Pinpoint the cell where the given text exists, returning its [X, Y] midpoint coordinate. 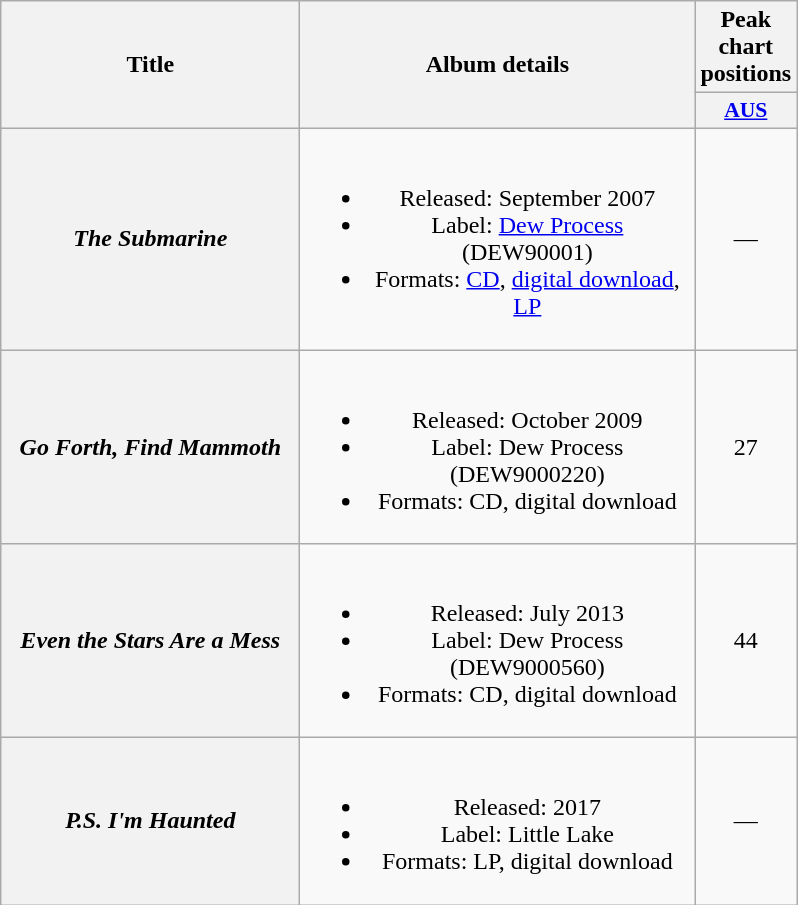
Released: October 2009Label: Dew Process (DEW9000220)Formats: CD, digital download [498, 447]
Album details [498, 65]
P.S. I'm Haunted [150, 822]
Go Forth, Find Mammoth [150, 447]
The Submarine [150, 238]
Released: 2017Label: Little LakeFormats: LP, digital download [498, 822]
27 [746, 447]
Released: July 2013Label: Dew Process (DEW9000560)Formats: CD, digital download [498, 641]
44 [746, 641]
Released: September 2007Label: Dew Process (DEW90001)Formats: CD, digital download, LP [498, 238]
Even the Stars Are a Mess [150, 641]
Peak chart positions [746, 47]
Title [150, 65]
AUS [746, 111]
